Extract the [x, y] coordinate from the center of the cell holding the provided text.  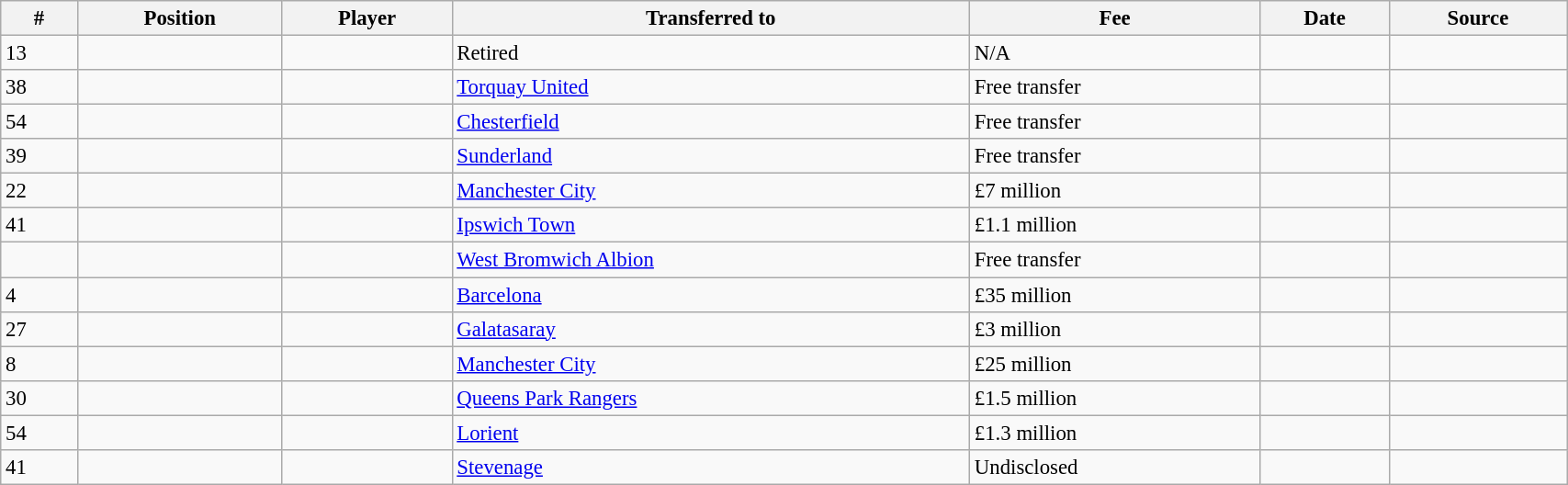
Ipswich Town [711, 225]
22 [39, 191]
Date [1325, 18]
Transferred to [711, 18]
£1.3 million [1115, 433]
38 [39, 87]
Barcelona [711, 295]
Stevenage [711, 468]
£1.5 million [1115, 398]
# [39, 18]
Galatasaray [711, 329]
30 [39, 398]
8 [39, 364]
Queens Park Rangers [711, 398]
4 [39, 295]
£3 million [1115, 329]
£7 million [1115, 191]
39 [39, 156]
27 [39, 329]
Fee [1115, 18]
Player [367, 18]
Sunderland [711, 156]
Undisclosed [1115, 468]
£35 million [1115, 295]
£25 million [1115, 364]
13 [39, 53]
Lorient [711, 433]
Retired [711, 53]
Chesterfield [711, 122]
£1.1 million [1115, 225]
Position [180, 18]
Source [1477, 18]
N/A [1115, 53]
Torquay United [711, 87]
West Bromwich Albion [711, 260]
